Output the (x, y) coordinate of the center of the cell containing the given text.  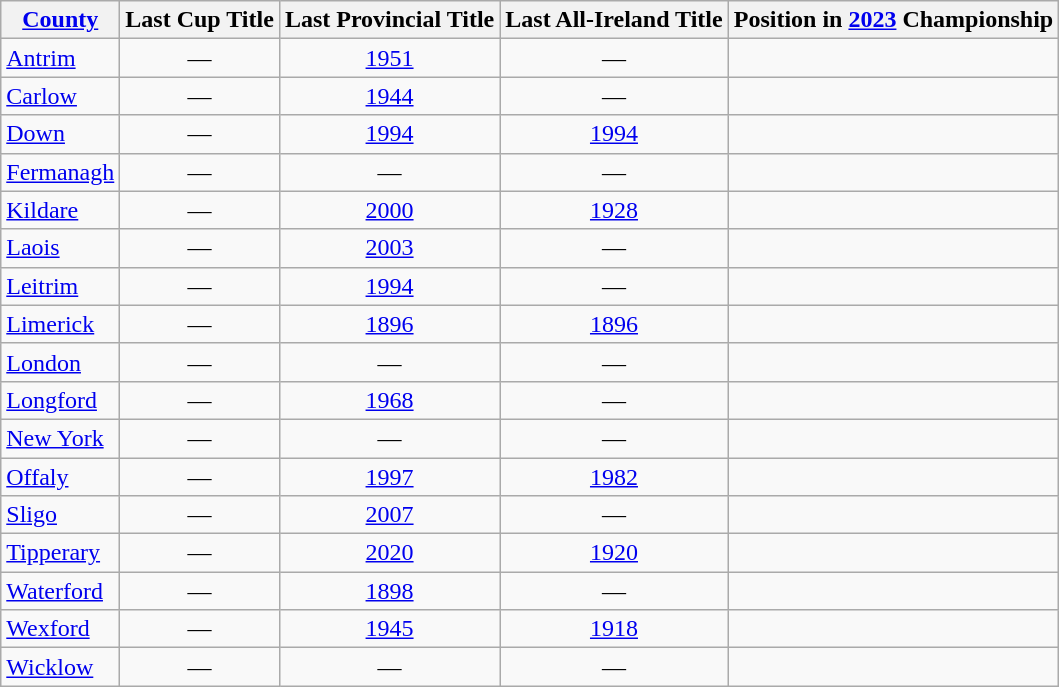
1951 (389, 58)
Wexford (60, 629)
Tipperary (60, 553)
2007 (389, 515)
1918 (614, 629)
2003 (389, 248)
1898 (389, 591)
2020 (389, 553)
Last All-Ireland Title (614, 20)
Down (60, 134)
Wicklow (60, 667)
Position in 2023 Championship (894, 20)
Limerick (60, 324)
Antrim (60, 58)
1928 (614, 210)
Last Provincial Title (389, 20)
Fermanagh (60, 172)
1968 (389, 400)
Leitrim (60, 286)
1920 (614, 553)
Last Cup Title (200, 20)
Kildare (60, 210)
Laois (60, 248)
Offaly (60, 477)
Waterford (60, 591)
1944 (389, 96)
1945 (389, 629)
Sligo (60, 515)
1997 (389, 477)
Longford (60, 400)
New York (60, 438)
1982 (614, 477)
Carlow (60, 96)
County (60, 20)
2000 (389, 210)
London (60, 362)
